From the cell containing the given text, extract its center point as [x, y] coordinate. 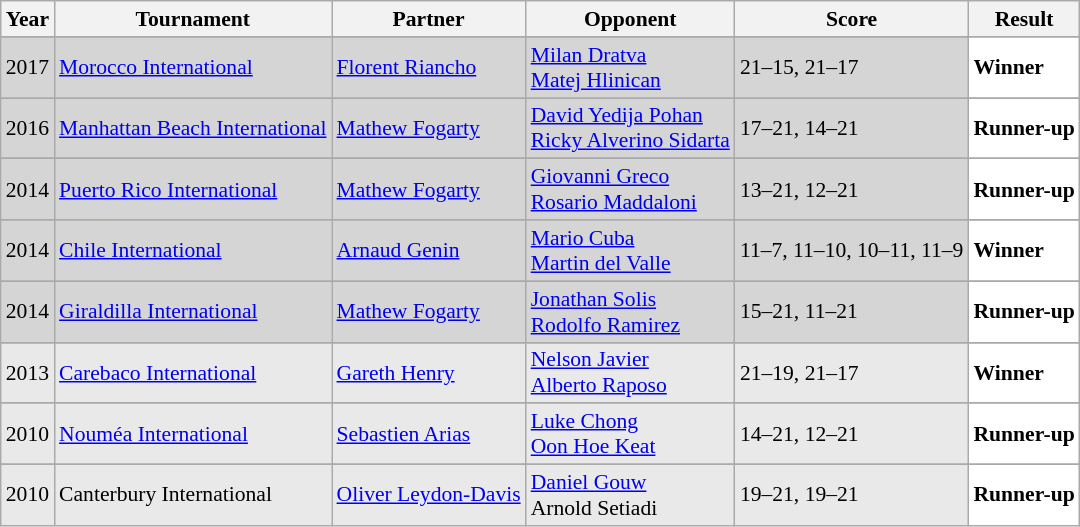
Score [852, 19]
Giraldilla International [192, 312]
Florent Riancho [429, 68]
15–21, 11–21 [852, 312]
Canterbury International [192, 496]
2017 [28, 68]
17–21, 14–21 [852, 128]
Oliver Leydon-Davis [429, 496]
Manhattan Beach International [192, 128]
Puerto Rico International [192, 190]
Partner [429, 19]
Year [28, 19]
Morocco International [192, 68]
Gareth Henry [429, 372]
Mario Cuba Martin del Valle [630, 250]
2016 [28, 128]
21–19, 21–17 [852, 372]
Arnaud Genin [429, 250]
Result [1024, 19]
Opponent [630, 19]
Giovanni Greco Rosario Maddaloni [630, 190]
Daniel Gouw Arnold Setiadi [630, 496]
21–15, 21–17 [852, 68]
Jonathan Solis Rodolfo Ramirez [630, 312]
2013 [28, 372]
Nelson Javier Alberto Raposo [630, 372]
14–21, 12–21 [852, 434]
Nouméa International [192, 434]
Chile International [192, 250]
David Yedija Pohan Ricky Alverino Sidarta [630, 128]
Tournament [192, 19]
11–7, 11–10, 10–11, 11–9 [852, 250]
Sebastien Arias [429, 434]
Milan Dratva Matej Hlinican [630, 68]
Carebaco International [192, 372]
19–21, 19–21 [852, 496]
13–21, 12–21 [852, 190]
Luke Chong Oon Hoe Keat [630, 434]
